Find where the given text appears and provide that cell's center as (X, Y) coordinate. 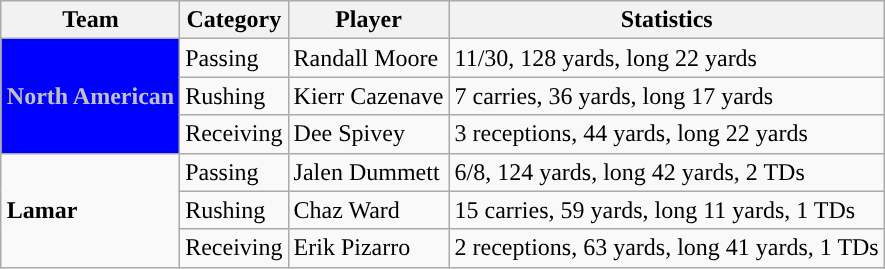
2 receptions, 63 yards, long 41 yards, 1 TDs (666, 248)
Kierr Cazenave (368, 96)
Statistics (666, 20)
Lamar (90, 210)
Erik Pizarro (368, 248)
Randall Moore (368, 58)
7 carries, 36 yards, long 17 yards (666, 96)
3 receptions, 44 yards, long 22 yards (666, 134)
11/30, 128 yards, long 22 yards (666, 58)
6/8, 124 yards, long 42 yards, 2 TDs (666, 172)
Category (234, 20)
Player (368, 20)
North American (90, 96)
Jalen Dummett (368, 172)
15 carries, 59 yards, long 11 yards, 1 TDs (666, 210)
Dee Spivey (368, 134)
Chaz Ward (368, 210)
Team (90, 20)
